Return the [X, Y] coordinate for the center point of the cell that contains the specified text.  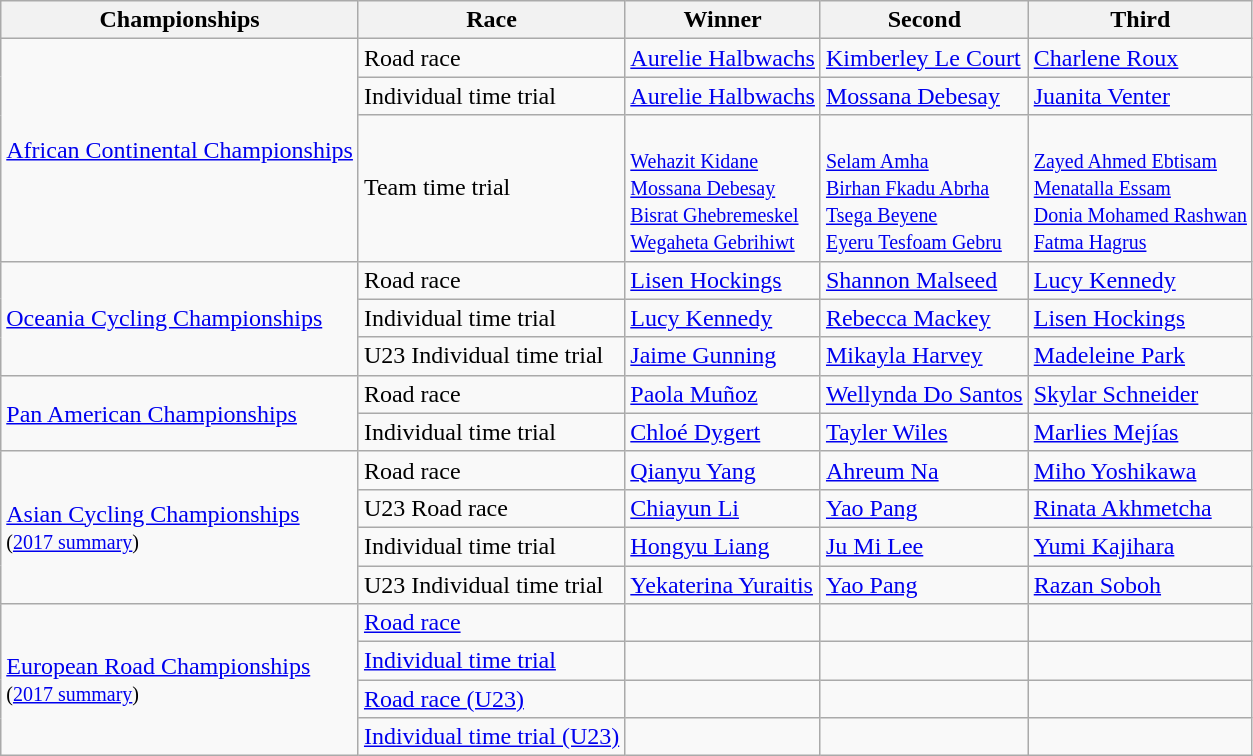
Skylar Schneider [1140, 394]
Third [1140, 20]
Miho Yoshikawa [1140, 470]
Rinata Akhmetcha [1140, 508]
Juanita Venter [1140, 96]
Charlene Roux [1140, 58]
Shannon Malseed [924, 280]
Razan Soboh [1140, 585]
Wellynda Do Santos [924, 394]
Marlies Mejías [1140, 432]
Mossana Debesay [924, 96]
Individual time trial (U23) [491, 737]
Tayler Wiles [924, 432]
Chiayun Li [723, 508]
Yekaterina Yuraitis [723, 585]
Kimberley Le Court [924, 58]
Race [491, 20]
Pan American Championships [180, 413]
African Continental Championships [180, 150]
Road race (U23) [491, 699]
Oceania Cycling Championships [180, 318]
Jaime Gunning [723, 356]
Madeleine Park [1140, 356]
Chloé Dygert [723, 432]
Ju Mi Lee [924, 546]
Championships [180, 20]
Ahreum Na [924, 470]
Yumi Kajihara [1140, 546]
Hongyu Liang [723, 546]
Second [924, 20]
Team time trial [491, 188]
Rebecca Mackey [924, 318]
Mikayla Harvey [924, 356]
Zayed Ahmed EbtisamMenatalla EssamDonia Mohamed RashwanFatma Hagrus [1140, 188]
Selam AmhaBirhan Fkadu AbrhaTsega BeyeneEyeru Tesfoam Gebru [924, 188]
Paola Muñoz [723, 394]
Winner [723, 20]
European Road Championships (2017 summary) [180, 680]
Wehazit KidaneMossana DebesayBisrat GhebremeskelWegaheta Gebrihiwt [723, 188]
U23 Road race [491, 508]
Qianyu Yang [723, 470]
Asian Cycling Championships (2017 summary) [180, 527]
